Return [x, y] of the center of cell containing provided text 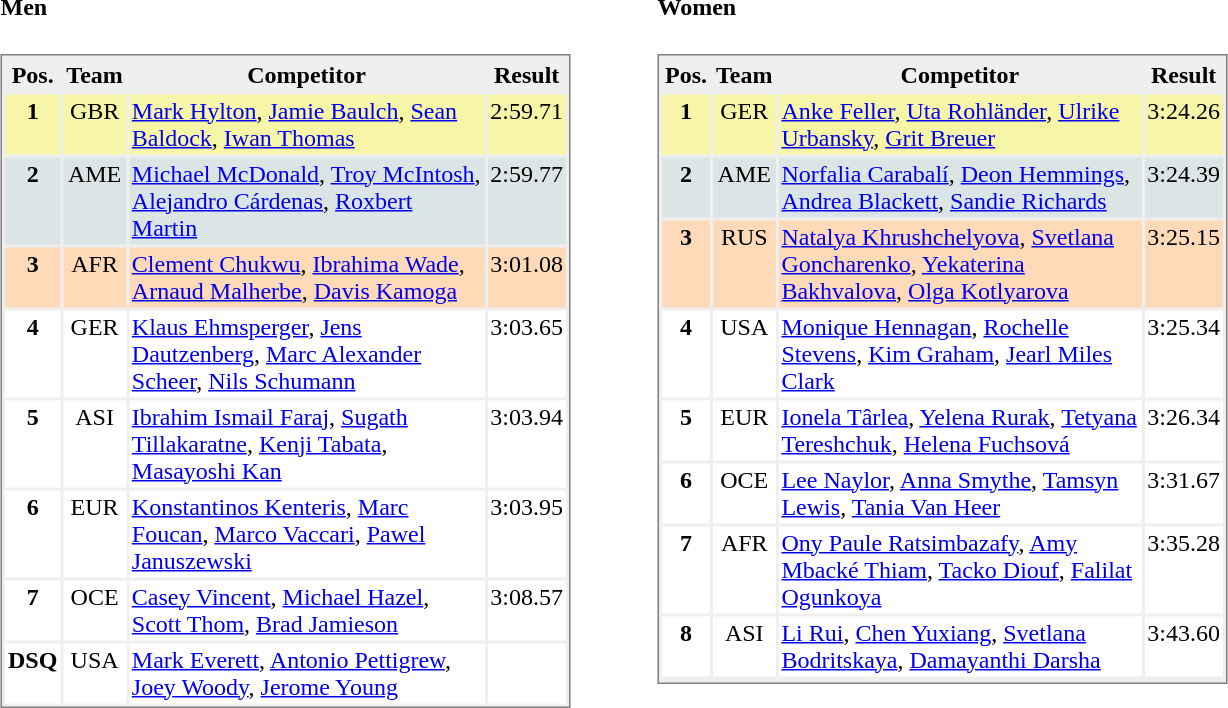
3:08.57 [526, 610]
3:24.26 [1184, 124]
Lee Naylor, Anna Smythe, Tamsyn Lewis, Tania Van Heer [960, 493]
3:01.08 [526, 277]
Li Rui, Chen Yuxiang, Svetlana Bodritskaya, Damayanthi Darsha [960, 646]
Klaus Ehmsperger, Jens Dautzenberg, Marc Alexander Scheer, Nils Schumann [307, 354]
3:35.28 [1184, 570]
Ibrahim Ismail Faraj, Sugath Tillakaratne, Kenji Tabata, Masayoshi Kan [307, 444]
2:59.77 [526, 200]
Michael McDonald, Troy McIntosh, Alejandro Cárdenas, Roxbert Martin [307, 200]
3:03.95 [526, 534]
Casey Vincent, Michael Hazel, Scott Thom, Brad Jamieson [307, 610]
Norfalia Carabalí, Deon Hemmings, Andrea Blackett, Sandie Richards [960, 187]
Mark Everett, Antonio Pettigrew, Joey Woody, Jerome Young [307, 673]
3:31.67 [1184, 493]
3:43.60 [1184, 646]
3:25.15 [1184, 264]
Clement Chukwu, Ibrahima Wade, Arnaud Malherbe, Davis Kamoga [307, 277]
Mark Hylton, Jamie Baulch, Sean Baldock, Iwan Thomas [307, 124]
3:25.34 [1184, 354]
Konstantinos Kenteris, Marc Foucan, Marco Vaccari, Pawel Januszewski [307, 534]
Ionela Târlea, Yelena Rurak, Tetyana Tereshchuk, Helena Fuchsová [960, 430]
3:26.34 [1184, 430]
Natalya Khrushchelyova, Svetlana Goncharenko, Yekaterina Bakhvalova, Olga Kotlyarova [960, 264]
Monique Hennagan, Rochelle Stevens, Kim Graham, Jearl Miles Clark [960, 354]
GBR [94, 124]
8 [686, 646]
3:03.94 [526, 444]
RUS [744, 264]
3:24.39 [1184, 187]
DSQ [32, 673]
3:03.65 [526, 354]
Anke Feller, Uta Rohländer, Ulrike Urbansky, Grit Breuer [960, 124]
Ony Paule Ratsimbazafy, Amy Mbacké Thiam, Tacko Diouf, Falilat Ogunkoya [960, 570]
2:59.71 [526, 124]
